For the text-containing cell, return its midpoint in (X, Y) coordinate format. 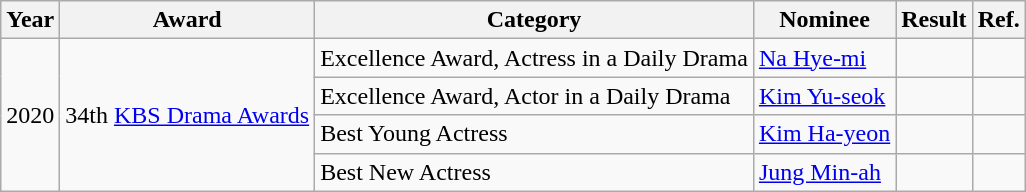
Na Hye-mi (824, 58)
Year (30, 20)
Kim Ha-yeon (824, 134)
Excellence Award, Actress in a Daily Drama (534, 58)
Award (188, 20)
Result (934, 20)
Category (534, 20)
2020 (30, 115)
Kim Yu-seok (824, 96)
34th KBS Drama Awards (188, 115)
Best New Actress (534, 172)
Best Young Actress (534, 134)
Nominee (824, 20)
Excellence Award, Actor in a Daily Drama (534, 96)
Jung Min-ah (824, 172)
Ref. (998, 20)
